Find where the given text appears and provide that cell's center as (x, y) coordinate. 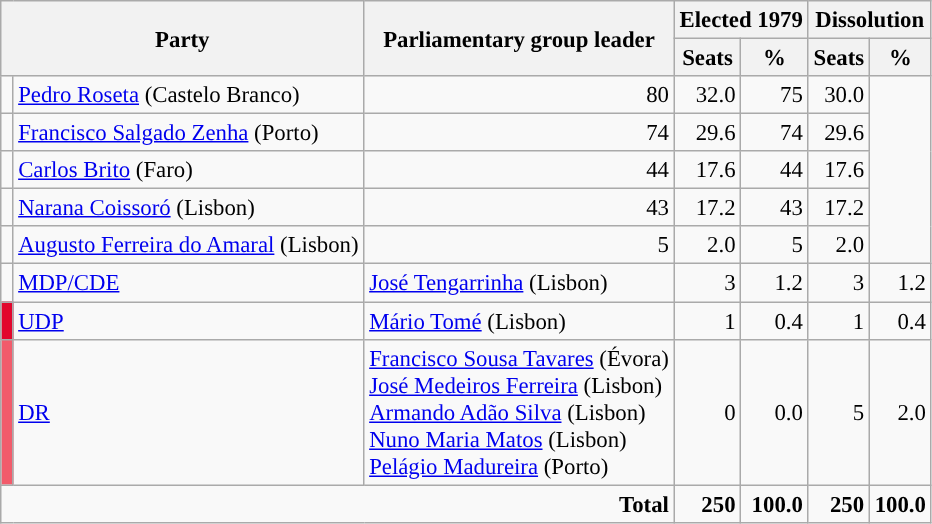
Mário Tomé (Lisbon) (519, 321)
Francisco Sousa Tavares (Évora)José Medeiros Ferreira (Lisbon)Armando Adão Silva (Lisbon)Nuno Maria Matos (Lisbon)Pelágio Madureira (Porto) (519, 412)
30.0 (838, 95)
80 (519, 95)
José Tengarrinha (Lisbon) (519, 283)
MDP/CDE (188, 283)
32.0 (708, 95)
0 (708, 412)
Narana Coissoró (Lisbon) (188, 208)
Augusto Ferreira do Amaral (Lisbon) (188, 245)
0.0 (774, 412)
Total (338, 504)
Pedro Roseta (Castelo Branco) (188, 95)
Dissolution (870, 20)
Elected 1979 (741, 20)
75 (774, 95)
Carlos Brito (Faro) (188, 170)
Party (182, 38)
DR (188, 412)
Francisco Salgado Zenha (Porto) (188, 133)
Parliamentary group leader (519, 38)
UDP (188, 321)
